Pinpoint the cell where the given text exists, returning its [x, y] midpoint coordinate. 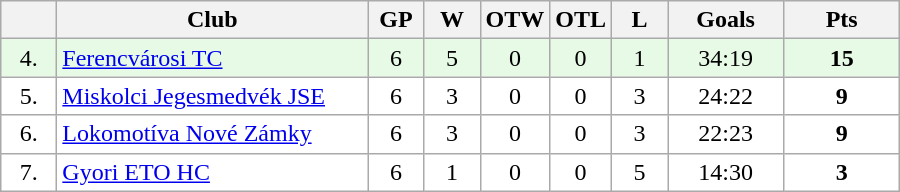
6. [29, 134]
W [452, 20]
OTL [581, 20]
7. [29, 172]
Ferencvárosi TC [212, 58]
Gyori ETO HC [212, 172]
15 [842, 58]
Goals [726, 20]
14:30 [726, 172]
4. [29, 58]
5. [29, 96]
OTW [515, 20]
24:22 [726, 96]
Miskolci Jegesmedvék JSE [212, 96]
Pts [842, 20]
Lokomotíva Nové Zámky [212, 134]
22:23 [726, 134]
Club [212, 20]
GP [396, 20]
34:19 [726, 58]
L [640, 20]
